Return the [X, Y] coordinate for the center point of the cell that contains the specified text.  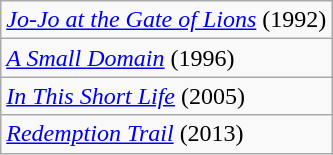
Redemption Trail (2013) [166, 134]
A Small Domain (1996) [166, 58]
In This Short Life (2005) [166, 96]
Jo-Jo at the Gate of Lions (1992) [166, 20]
